Search for the cell housing the specified text and yield its [x, y] center coordinate. 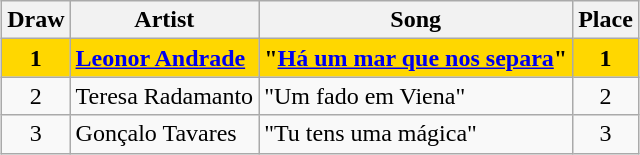
Gonçalo Tavares [164, 134]
"Tu tens uma mágica" [416, 134]
Song [416, 20]
"Um fado em Viena" [416, 96]
Draw [36, 20]
Place [606, 20]
"Há um mar que nos separa" [416, 58]
Teresa Radamanto [164, 96]
Artist [164, 20]
Leonor Andrade [164, 58]
